Identify which cell holds the provided text, then report its (x, y) central coordinate. 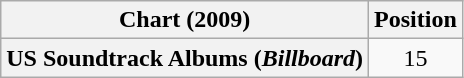
15 (416, 58)
Chart (2009) (185, 20)
US Soundtrack Albums (Billboard) (185, 58)
Position (416, 20)
